Return [X, Y] of the center of cell containing provided text 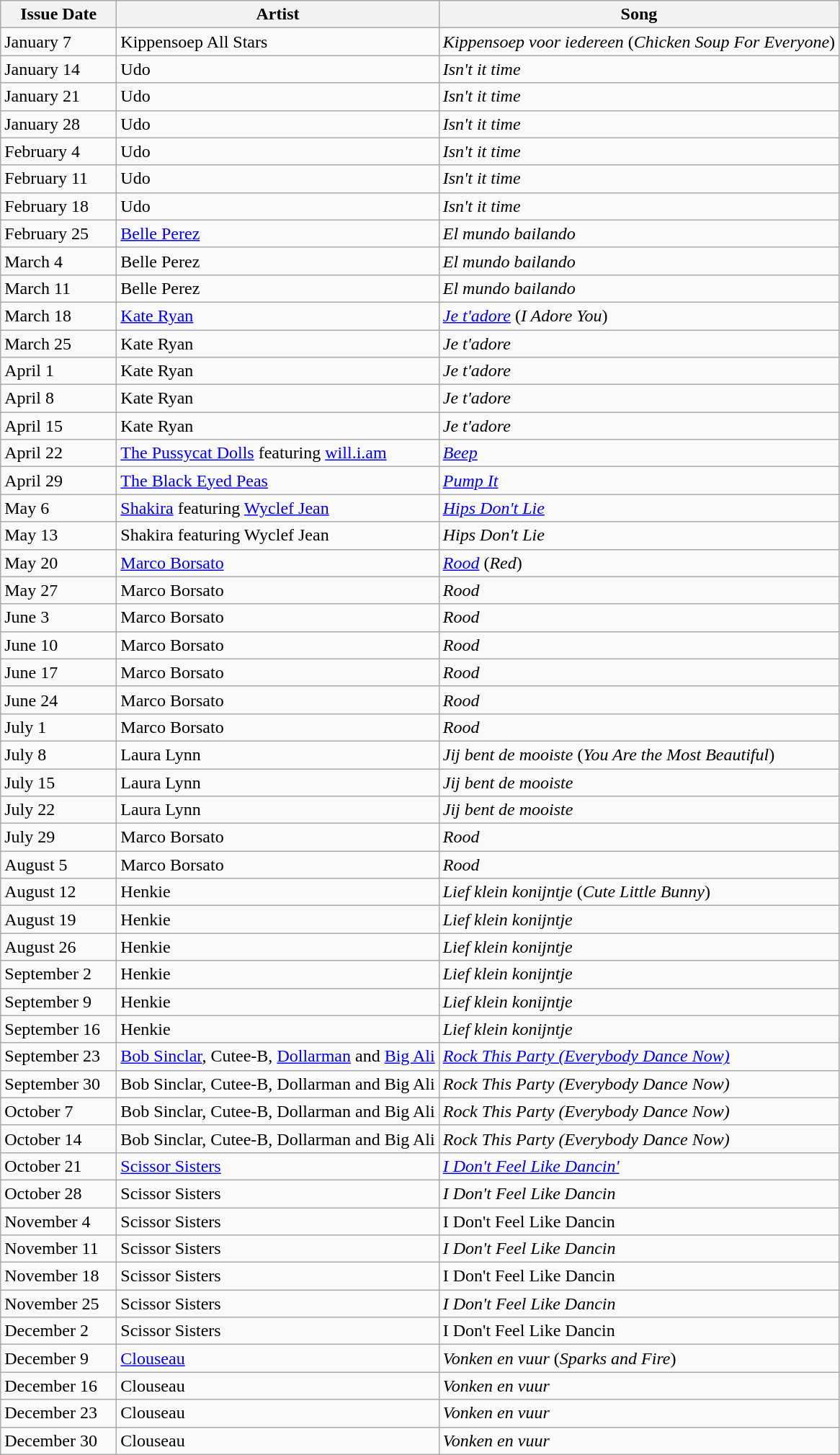
May 13 [59, 535]
May 27 [59, 590]
July 29 [59, 837]
October 28 [59, 1193]
February 11 [59, 179]
April 1 [59, 371]
March 25 [59, 344]
Kippensoep voor iedereen (Chicken Soup For Everyone) [638, 42]
I Don't Feel Like Dancin' [638, 1166]
January 7 [59, 42]
Je t'adore (I Adore You) [638, 316]
July 1 [59, 727]
Beep [638, 453]
July 8 [59, 755]
Jij bent de mooiste (You Are the Most Beautiful) [638, 755]
April 29 [59, 481]
August 19 [59, 920]
November 11 [59, 1249]
October 7 [59, 1111]
Issue Date [59, 14]
March 4 [59, 261]
October 21 [59, 1166]
February 25 [59, 233]
May 20 [59, 563]
June 17 [59, 672]
September 23 [59, 1056]
December 2 [59, 1331]
September 9 [59, 1002]
September 30 [59, 1084]
Rood (Red) [638, 563]
December 30 [59, 1441]
November 18 [59, 1276]
March 18 [59, 316]
May 6 [59, 508]
Artist [278, 14]
April 8 [59, 399]
July 15 [59, 782]
April 22 [59, 453]
April 15 [59, 426]
March 11 [59, 288]
July 22 [59, 810]
Kippensoep All Stars [278, 42]
November 4 [59, 1222]
June 24 [59, 700]
Song [638, 14]
January 21 [59, 97]
September 16 [59, 1029]
December 9 [59, 1358]
Pump It [638, 481]
The Black Eyed Peas [278, 481]
The Pussycat Dolls featuring will.i.am [278, 453]
June 10 [59, 645]
October 14 [59, 1139]
August 5 [59, 865]
February 18 [59, 206]
June 3 [59, 618]
September 2 [59, 974]
Vonken en vuur (Sparks and Fire) [638, 1358]
August 12 [59, 892]
December 23 [59, 1413]
February 4 [59, 151]
November 25 [59, 1304]
December 16 [59, 1386]
January 28 [59, 124]
Lief klein konijntje (Cute Little Bunny) [638, 892]
August 26 [59, 947]
January 14 [59, 69]
